Extract the [x, y] coordinate from the center of the cell holding the provided text.  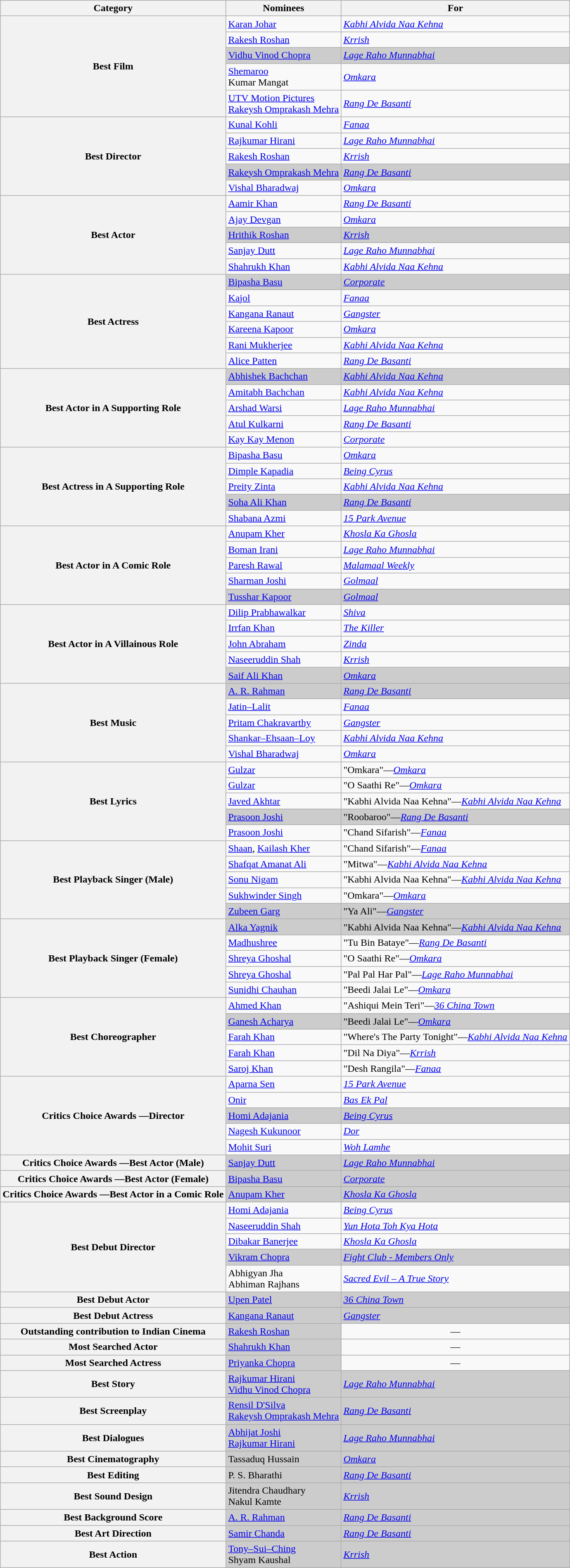
Best Playback Singer (Male) [113, 880]
Best Debut Actress [113, 1316]
Fight Club - Members Only [455, 1257]
Best Choreographer [113, 1037]
Saif Ali Khan [283, 675]
"Roobaroo"—Rang De Basanti [455, 817]
Rakeysh Omprakash Mehra [283, 172]
Upen Patel [283, 1300]
Jatin–Lalit [283, 707]
Alice Patten [283, 361]
Dibakar Banerjee [283, 1242]
Atul Kulkarni [283, 424]
Best Actor in A Villainous Role [113, 644]
Saroj Khan [283, 1068]
Outstanding contribution to Indian Cinema [113, 1331]
Most Searched Actor [113, 1347]
Onir [283, 1100]
Alka Yagnik [283, 927]
Best Actor in A Comic Role [113, 565]
Dilip Prabhawalkar [283, 612]
Pritam Chakravarthy [283, 723]
Critics Choice Awards —Director [113, 1116]
Best Music [113, 722]
"Desh Rangila"—Fanaa [455, 1068]
Dimple Kapadia [283, 471]
Critics Choice Awards —Best Actor (Male) [113, 1163]
Best Cinematography [113, 1459]
Irrfan Khan [283, 628]
Shiva [455, 612]
Samir Chanda [283, 1533]
Critics Choice Awards —Best Actor (Female) [113, 1178]
Best Debut Director [113, 1247]
Nominees [283, 8]
Aparna Sen [283, 1084]
Best Actor in A Supporting Role [113, 408]
Tassaduq Hussain [283, 1459]
Zubeen Garg [283, 911]
Boman Irani [283, 550]
Rajkumar Hirani Vidhu Vinod Chopra [283, 1384]
"Ya Ali"—Gangster [455, 911]
Shemaroo Kumar Mangat [283, 77]
Tusshar Kapoor [283, 597]
Best Sound Design [113, 1496]
UTV Motion Pictures Rakeysh Omprakash Mehra [283, 103]
Vikram Chopra [283, 1257]
Most Searched Actress [113, 1363]
36 China Town [455, 1300]
"Ashiqui Mein Teri"—36 China Town [455, 1006]
Jitendra Chaudhary Nakul Kamte [283, 1496]
Abhijat Joshi Rajkumar Hirani [283, 1438]
Madhushree [283, 942]
"Dil Na Diya"—Krrish [455, 1053]
Amitabh Bachchan [283, 392]
Best Action [113, 1554]
Kunal Kohli [283, 125]
"Tu Bin Bataye"—Rang De Basanti [455, 942]
Arshad Warsi [283, 408]
Malamaal Weekly [455, 565]
Rani Mukherjee [283, 345]
Shabana Azmi [283, 518]
Abhishek Bachchan [283, 376]
Abhigyan Jha Abhiman Rajhans [283, 1278]
Category [113, 8]
Woh Lamhe [455, 1147]
Soha Ali Khan [283, 502]
Bas Ek Pal [455, 1100]
Best Actress [113, 321]
Critics Choice Awards —Best Actor in a Comic Role [113, 1194]
Hrithik Roshan [283, 235]
Paresh Rawal [283, 565]
Best Lyrics [113, 801]
Shaan, Kailash Kher [283, 848]
Zinda [455, 644]
Tony–Sui–Ching Shyam Kaushal [283, 1554]
Best Debut Actor [113, 1300]
Javed Akhtar [283, 801]
Aamir Khan [283, 203]
Sunidhi Chauhan [283, 990]
Mohit Suri [283, 1147]
Kay Kay Menon [283, 439]
Ahmed Khan [283, 1006]
"Where's The Party Tonight"—Kabhi Alvida Naa Kehna [455, 1037]
Best Actress in A Supporting Role [113, 486]
John Abraham [283, 644]
Ajay Devgan [283, 219]
Best Screenplay [113, 1411]
Kareena Kapoor [283, 329]
Rajkumar Hirani [283, 140]
Karan Johar [283, 24]
Sharman Joshi [283, 581]
Priyanka Chopra [283, 1363]
Best Director [113, 156]
Yun Hota Toh Kya Hota [455, 1226]
Best Playback Singer (Female) [113, 958]
Best Dialogues [113, 1438]
Nagesh Kukunoor [283, 1131]
Sacred Evil – A True Story [455, 1278]
Sonu Nigam [283, 880]
Best Art Direction [113, 1533]
Vidhu Vinod Chopra [283, 55]
Best Actor [113, 235]
The Killer [455, 628]
Preity Zinta [283, 487]
P. S. Bharathi [283, 1475]
Best Story [113, 1384]
Best Editing [113, 1475]
Rensil D'Silva Rakeysh Omprakash Mehra [283, 1411]
Sukhwinder Singh [283, 895]
"Pal Pal Har Pal"—Lage Raho Munnabhai [455, 974]
Shafqat Amanat Ali [283, 864]
For [455, 8]
Ganesh Acharya [283, 1021]
Best Film [113, 67]
"Mitwa"—Kabhi Alvida Naa Kehna [455, 864]
Dor [455, 1131]
Kajol [283, 298]
Best Background Score [113, 1517]
Shankar–Ehsaan–Loy [283, 738]
